Return (x, y) of the center of cell containing provided text 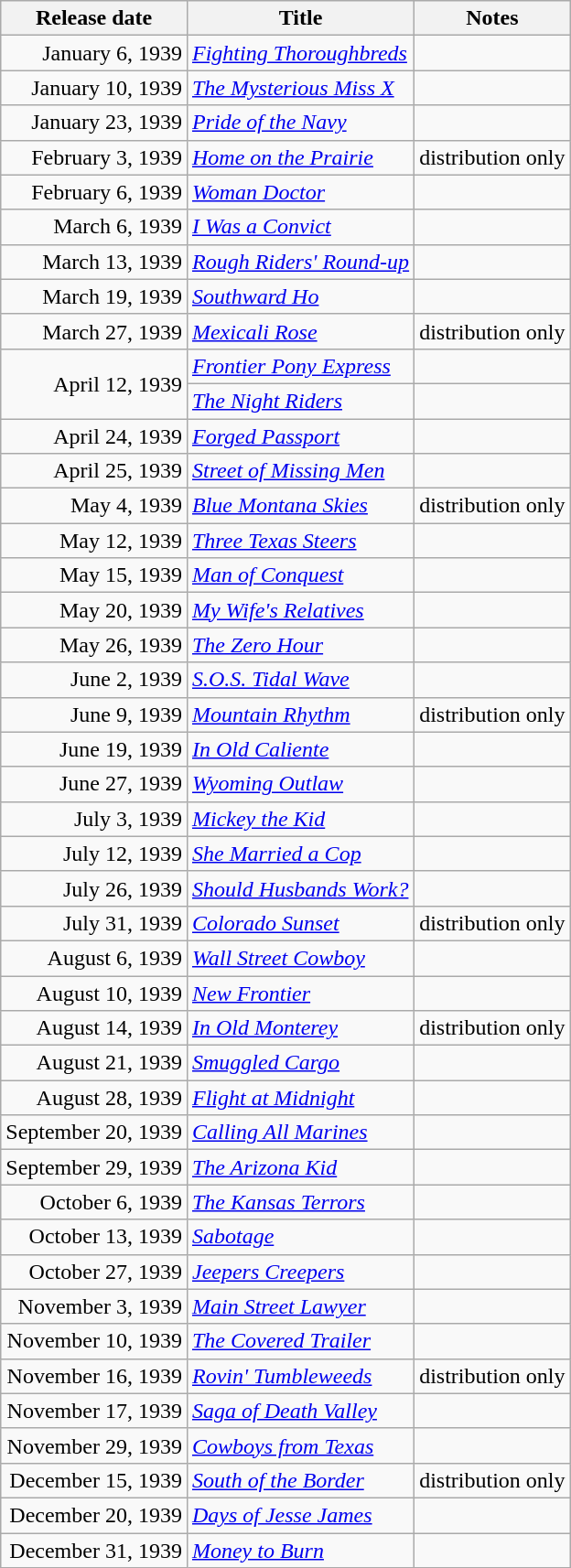
December 15, 1939 (94, 1480)
Mountain Rhythm (300, 714)
Colorado Sunset (300, 923)
The Mysterious Miss X (300, 88)
Three Texas Steers (300, 541)
January 23, 1939 (94, 123)
March 13, 1939 (94, 262)
Wyoming Outlaw (300, 784)
November 10, 1939 (94, 1341)
September 20, 1939 (94, 1133)
May 15, 1939 (94, 575)
Mickey the Kid (300, 819)
October 13, 1939 (94, 1237)
Forged Passport (300, 436)
Sabotage (300, 1237)
The Night Riders (300, 401)
June 19, 1939 (94, 749)
The Arizona Kid (300, 1167)
January 10, 1939 (94, 88)
July 26, 1939 (94, 888)
Main Street Lawyer (300, 1306)
March 27, 1939 (94, 331)
Frontier Pony Express (300, 366)
Smuggled Cargo (300, 1063)
April 25, 1939 (94, 471)
February 3, 1939 (94, 157)
She Married a Cop (300, 854)
June 2, 1939 (94, 680)
Rough Riders' Round-up (300, 262)
October 6, 1939 (94, 1202)
Mexicali Rose (300, 331)
August 6, 1939 (94, 958)
May 26, 1939 (94, 645)
Fighting Thoroughbreds (300, 53)
Man of Conquest (300, 575)
December 20, 1939 (94, 1515)
April 12, 1939 (94, 383)
November 29, 1939 (94, 1445)
I Was a Convict (300, 227)
September 29, 1939 (94, 1167)
Release date (94, 18)
July 12, 1939 (94, 854)
The Covered Trailer (300, 1341)
Wall Street Cowboy (300, 958)
May 12, 1939 (94, 541)
December 31, 1939 (94, 1551)
November 3, 1939 (94, 1306)
October 27, 1939 (94, 1272)
In Old Monterey (300, 1028)
January 6, 1939 (94, 53)
New Frontier (300, 993)
Jeepers Creepers (300, 1272)
May 4, 1939 (94, 506)
April 24, 1939 (94, 436)
August 10, 1939 (94, 993)
Saga of Death Valley (300, 1411)
August 28, 1939 (94, 1098)
July 3, 1939 (94, 819)
August 14, 1939 (94, 1028)
November 17, 1939 (94, 1411)
Home on the Prairie (300, 157)
Notes (492, 18)
Money to Burn (300, 1551)
Calling All Marines (300, 1133)
South of the Border (300, 1480)
July 31, 1939 (94, 923)
June 9, 1939 (94, 714)
Title (300, 18)
S.O.S. Tidal Wave (300, 680)
Southward Ho (300, 296)
Days of Jesse James (300, 1515)
June 27, 1939 (94, 784)
The Zero Hour (300, 645)
Street of Missing Men (300, 471)
March 6, 1939 (94, 227)
Flight at Midnight (300, 1098)
In Old Caliente (300, 749)
Should Husbands Work? (300, 888)
The Kansas Terrors (300, 1202)
February 6, 1939 (94, 192)
May 20, 1939 (94, 610)
Blue Montana Skies (300, 506)
November 16, 1939 (94, 1376)
Pride of the Navy (300, 123)
Cowboys from Texas (300, 1445)
August 21, 1939 (94, 1063)
March 19, 1939 (94, 296)
My Wife's Relatives (300, 610)
Rovin' Tumbleweeds (300, 1376)
Woman Doctor (300, 192)
